Determine the (x, y) coordinate at the center of the cell enclosing the given text.  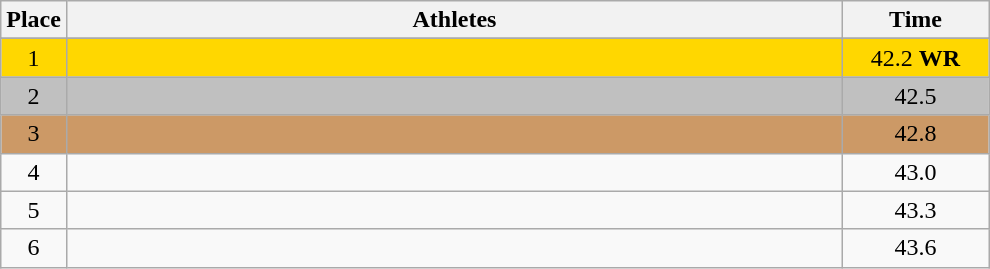
3 (34, 134)
43.0 (916, 172)
5 (34, 210)
42.8 (916, 134)
43.6 (916, 248)
4 (34, 172)
2 (34, 96)
43.3 (916, 210)
42.5 (916, 96)
1 (34, 58)
Place (34, 20)
42.2 WR (916, 58)
Athletes (454, 20)
Time (916, 20)
6 (34, 248)
